Detect which cell encompasses the target text, then output its (x, y) center coordinate. 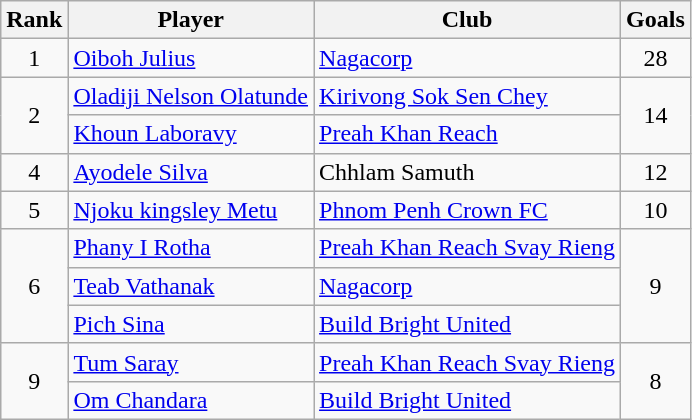
28 (656, 58)
8 (656, 381)
Kirivong Sok Sen Chey (468, 96)
2 (34, 115)
Player (191, 20)
5 (34, 210)
Njoku kingsley Metu (191, 210)
Goals (656, 20)
Chhlam Samuth (468, 172)
Phany I Rotha (191, 248)
14 (656, 115)
Club (468, 20)
Ayodele Silva (191, 172)
Oiboh Julius (191, 58)
Rank (34, 20)
1 (34, 58)
Oladiji Nelson Olatunde (191, 96)
6 (34, 286)
Preah Khan Reach (468, 134)
Khoun Laboravy (191, 134)
Tum Saray (191, 362)
12 (656, 172)
Teab Vathanak (191, 286)
Om Chandara (191, 400)
Phnom Penh Crown FC (468, 210)
4 (34, 172)
Pich Sina (191, 324)
10 (656, 210)
